Locate the cell with the specified text and output its [X, Y] center coordinate. 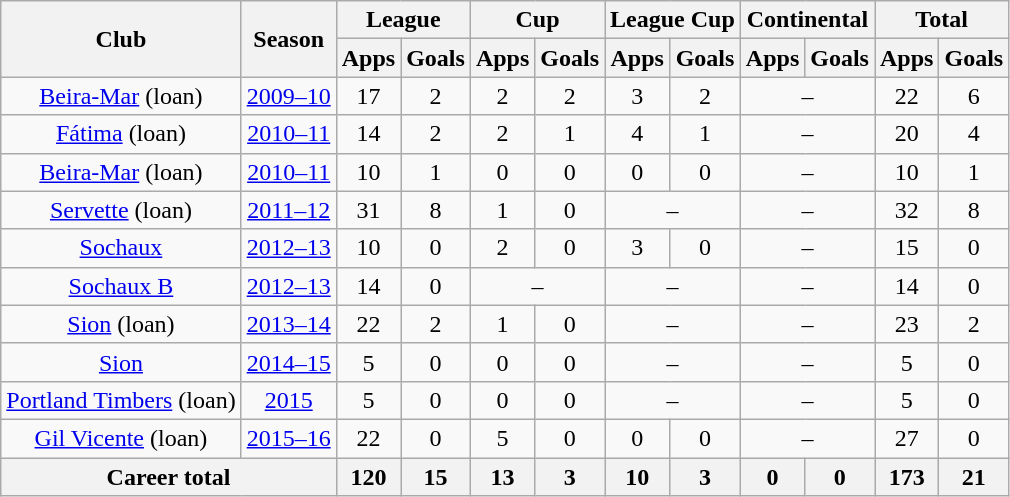
Continental [807, 20]
2015–16 [288, 438]
Season [288, 39]
Portland Timbers (loan) [121, 400]
League [403, 20]
Total [941, 20]
Cup [537, 20]
2014–15 [288, 362]
23 [906, 324]
2009–10 [288, 96]
120 [368, 477]
17 [368, 96]
Sochaux B [121, 286]
Fátima (loan) [121, 134]
Sion (loan) [121, 324]
Gil Vicente (loan) [121, 438]
27 [906, 438]
Sion [121, 362]
2015 [288, 400]
31 [368, 210]
2011–12 [288, 210]
Servette (loan) [121, 210]
2013–14 [288, 324]
Club [121, 39]
Career total [168, 477]
21 [974, 477]
173 [906, 477]
13 [502, 477]
6 [974, 96]
32 [906, 210]
Sochaux [121, 248]
20 [906, 134]
League Cup [673, 20]
